Extract the (x, y) coordinate from the center of the cell holding the provided text.  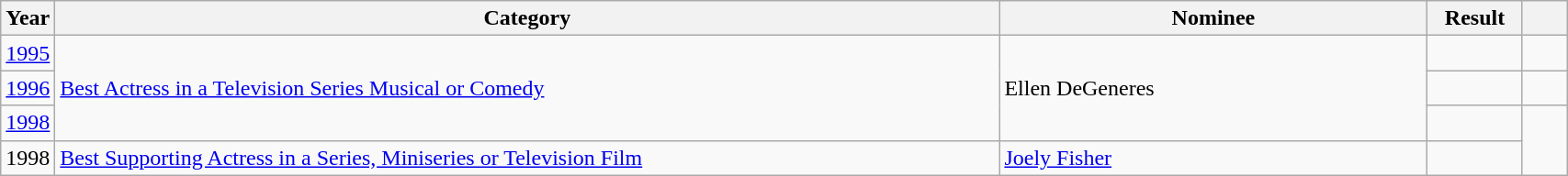
Year (28, 18)
Joely Fisher (1213, 158)
Category (527, 18)
Ellen DeGeneres (1213, 88)
1996 (28, 88)
Nominee (1213, 18)
Best Supporting Actress in a Series, Miniseries or Television Film (527, 158)
1995 (28, 53)
Result (1475, 18)
Best Actress in a Television Series Musical or Comedy (527, 88)
